Scan for the cell matching the given text and deliver its [X, Y] coordinate at center. 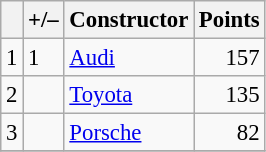
Toyota [129, 95]
Porsche [129, 133]
+/– [44, 20]
157 [230, 58]
Audi [129, 58]
Points [230, 20]
135 [230, 95]
3 [12, 133]
Constructor [129, 20]
2 [12, 95]
82 [230, 133]
